Extract the (x, y) coordinate from the center of the cell holding the provided text.  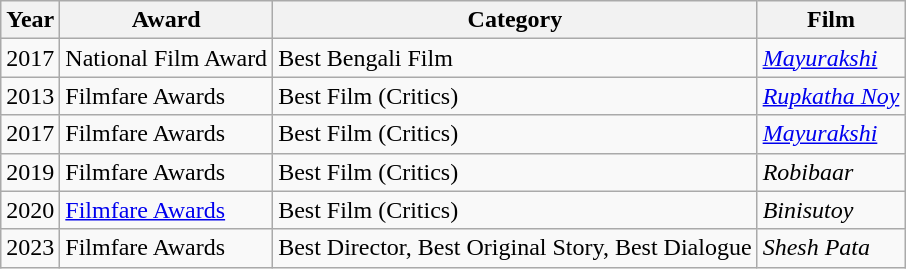
2020 (30, 210)
Best Bengali Film (515, 58)
Award (166, 20)
Rupkatha Noy (831, 96)
National Film Award (166, 58)
2023 (30, 248)
Film (831, 20)
Best Director, Best Original Story, Best Dialogue (515, 248)
Year (30, 20)
Binisutoy (831, 210)
Category (515, 20)
2013 (30, 96)
Shesh Pata (831, 248)
Robibaar (831, 172)
2019 (30, 172)
